Search for the cell housing the specified text and yield its (x, y) center coordinate. 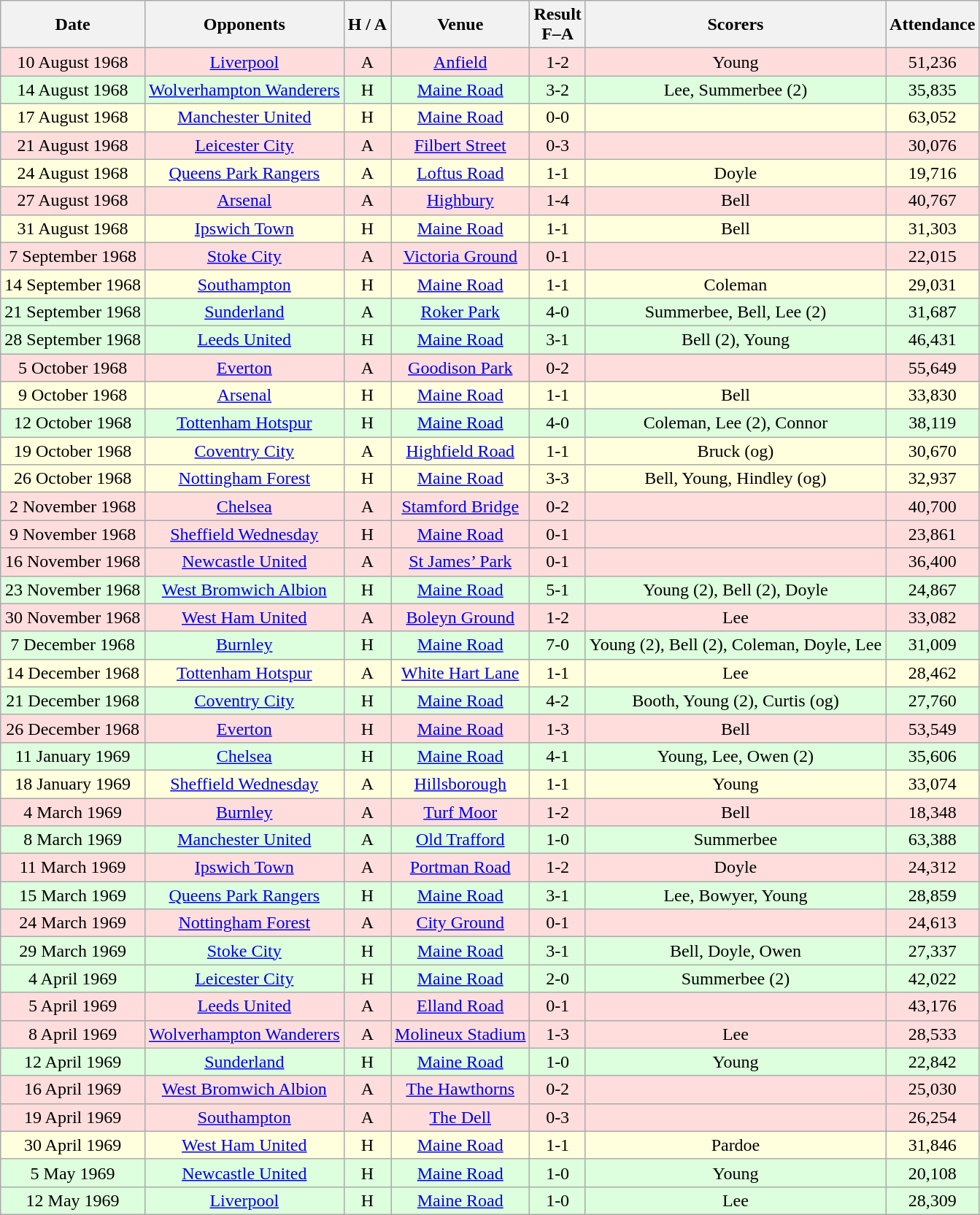
33,074 (933, 784)
24,867 (933, 590)
White Hart Lane (460, 673)
Coleman (736, 284)
Scorers (736, 25)
30,076 (933, 145)
63,388 (933, 840)
8 April 1969 (73, 1034)
35,606 (933, 756)
Stamford Bridge (460, 506)
1-4 (557, 201)
Young, Lee, Owen (2) (736, 756)
33,082 (933, 617)
16 November 1968 (73, 562)
21 December 1968 (73, 701)
14 December 1968 (73, 673)
12 October 1968 (73, 423)
30,670 (933, 451)
22,015 (933, 256)
Coleman, Lee (2), Connor (736, 423)
City Ground (460, 923)
24 August 1968 (73, 173)
9 November 1968 (73, 534)
19,716 (933, 173)
7-0 (557, 645)
0-0 (557, 117)
40,767 (933, 201)
35,835 (933, 90)
2 November 1968 (73, 506)
46,431 (933, 339)
Date (73, 25)
18,348 (933, 812)
23,861 (933, 534)
51,236 (933, 62)
St James’ Park (460, 562)
18 January 1969 (73, 784)
19 April 1969 (73, 1117)
33,830 (933, 396)
3-3 (557, 479)
ResultF–A (557, 25)
26,254 (933, 1117)
11 March 1969 (73, 868)
28,462 (933, 673)
11 January 1969 (73, 756)
21 August 1968 (73, 145)
30 April 1969 (73, 1145)
10 August 1968 (73, 62)
The Hawthorns (460, 1089)
14 August 1968 (73, 90)
28,309 (933, 1200)
28 September 1968 (73, 339)
Lee, Summerbee (2) (736, 90)
19 October 1968 (73, 451)
14 September 1968 (73, 284)
Boleyn Ground (460, 617)
3-2 (557, 90)
25,030 (933, 1089)
30 November 1968 (73, 617)
Bell, Young, Hindley (og) (736, 479)
Portman Road (460, 868)
24,613 (933, 923)
5 October 1968 (73, 367)
63,052 (933, 117)
Molineux Stadium (460, 1034)
40,700 (933, 506)
5 May 1969 (73, 1173)
27,760 (933, 701)
9 October 1968 (73, 396)
15 March 1969 (73, 895)
24 March 1969 (73, 923)
Highbury (460, 201)
38,119 (933, 423)
36,400 (933, 562)
26 October 1968 (73, 479)
Pardoe (736, 1145)
28,859 (933, 895)
28,533 (933, 1034)
29,031 (933, 284)
Elland Road (460, 1006)
8 March 1969 (73, 840)
27 August 1968 (73, 201)
43,176 (933, 1006)
17 August 1968 (73, 117)
31,009 (933, 645)
Young (2), Bell (2), Coleman, Doyle, Lee (736, 645)
Hillsborough (460, 784)
4-1 (557, 756)
Opponents (244, 25)
Lee, Bowyer, Young (736, 895)
31,303 (933, 228)
Bruck (og) (736, 451)
Filbert Street (460, 145)
Attendance (933, 25)
29 March 1969 (73, 951)
H / A (367, 25)
Goodison Park (460, 367)
20,108 (933, 1173)
Anfield (460, 62)
Booth, Young (2), Curtis (og) (736, 701)
26 December 1968 (73, 728)
7 September 1968 (73, 256)
Venue (460, 25)
4 March 1969 (73, 812)
7 December 1968 (73, 645)
Old Trafford (460, 840)
Highfield Road (460, 451)
53,549 (933, 728)
24,312 (933, 868)
32,937 (933, 479)
Bell, Doyle, Owen (736, 951)
4-2 (557, 701)
5-1 (557, 590)
55,649 (933, 367)
Roker Park (460, 312)
22,842 (933, 1062)
31,687 (933, 312)
31 August 1968 (73, 228)
12 May 1969 (73, 1200)
Bell (2), Young (736, 339)
The Dell (460, 1117)
Summerbee (736, 840)
4 April 1969 (73, 979)
2-0 (557, 979)
12 April 1969 (73, 1062)
Young (2), Bell (2), Doyle (736, 590)
21 September 1968 (73, 312)
31,846 (933, 1145)
27,337 (933, 951)
Turf Moor (460, 812)
Summerbee, Bell, Lee (2) (736, 312)
23 November 1968 (73, 590)
16 April 1969 (73, 1089)
Victoria Ground (460, 256)
42,022 (933, 979)
Loftus Road (460, 173)
Summerbee (2) (736, 979)
5 April 1969 (73, 1006)
